Locate the cell with the specified text and output its (X, Y) center coordinate. 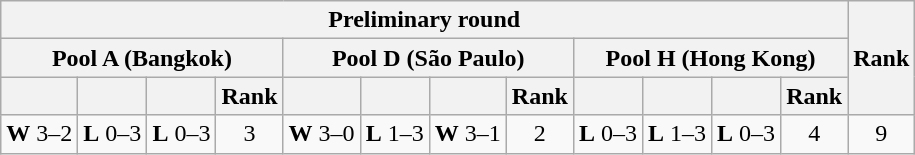
9 (882, 134)
4 (814, 134)
2 (540, 134)
W 3–2 (40, 134)
Pool D (São Paulo) (428, 58)
W 3–1 (468, 134)
3 (250, 134)
Pool A (Bangkok) (142, 58)
W 3–0 (322, 134)
Pool H (Hong Kong) (710, 58)
Preliminary round (424, 20)
